Locate the cell with the specified text and output its [X, Y] center coordinate. 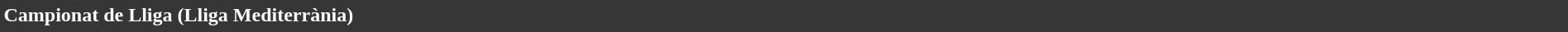
Campionat de Lliga (Lliga Mediterrània) [784, 15]
